Locate the cell with the specified text and output its [X, Y] center coordinate. 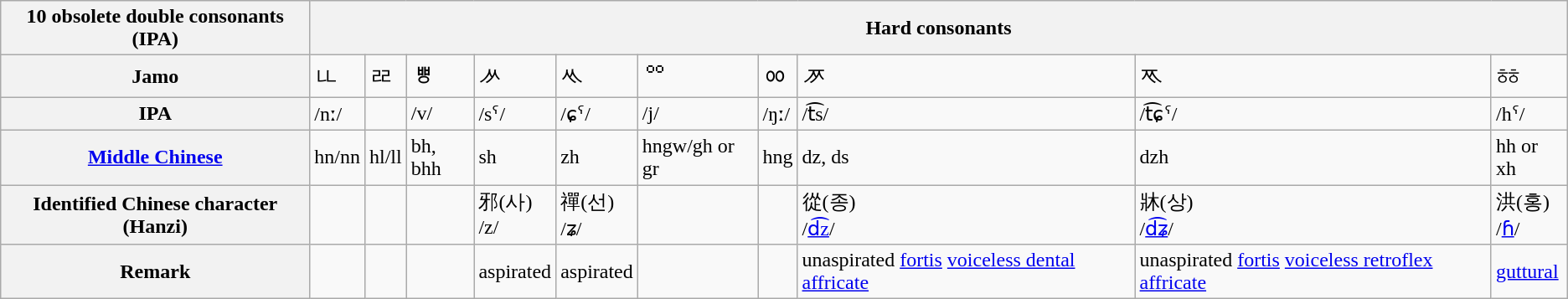
Remark [156, 271]
ᄽ [515, 76]
zh [597, 157]
hl/ll [385, 157]
/nː/ [338, 114]
guttural [1529, 271]
unaspirated fortis voiceless retroflex affricate [1313, 271]
/j/ [698, 114]
/v/ [441, 114]
10 obsolete double consonants(IPA) [156, 28]
hh or xh [1529, 157]
ㆅ [1529, 76]
unaspirated fortis voiceless dental affricate [967, 271]
hng [777, 157]
dzh [1313, 157]
Middle Chinese [156, 157]
ᄙ [385, 76]
/t͡ɕˁ/ [1313, 114]
牀(상)/d͡ʑ/ [1313, 214]
禪(선)/ʑ/ [597, 214]
洪(홍)/ɦ/ [1529, 214]
ᅏ [967, 76]
ㅥ [338, 76]
dz, ds [967, 157]
/t͡s/ [967, 114]
邪(사)/z/ [515, 214]
Jamo [156, 76]
bh, bhh [441, 157]
ᅇ [698, 76]
/sˁ/ [515, 114]
ㅹ [441, 76]
hn/nn [338, 157]
ᅑ [1313, 76]
hngw/gh or gr [698, 157]
/ɕˁ/ [597, 114]
ᄿ [597, 76]
ᇮ [777, 76]
從(종)/d͡z/ [967, 214]
Identified Chinese character (Hanzi) [156, 214]
IPA [156, 114]
Hard consonants [939, 28]
/ŋː/ [777, 114]
sh [515, 157]
/hˁ/ [1529, 114]
